Scan for the cell matching the given text and deliver its [X, Y] coordinate at center. 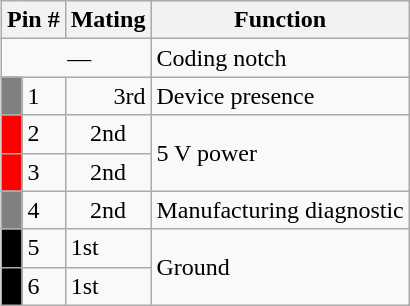
5 V power [280, 153]
Device presence [280, 96]
— [76, 58]
Manufacturing diagnostic [280, 210]
Ground [280, 267]
6 [44, 286]
2 [44, 134]
Mating [108, 20]
5 [44, 248]
4 [44, 210]
1 [44, 96]
Function [280, 20]
3rd [108, 96]
Coding notch [280, 58]
Pin # [33, 20]
3 [44, 172]
